Return (x, y) of the center of cell containing provided text 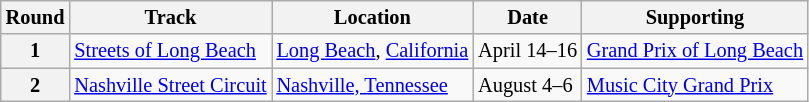
1 (36, 51)
Round (36, 17)
Date (528, 17)
April 14–16 (528, 51)
Location (373, 17)
Nashville Street Circuit (170, 85)
Grand Prix of Long Beach (695, 51)
Long Beach, California (373, 51)
August 4–6 (528, 85)
Supporting (695, 17)
Nashville, Tennessee (373, 85)
2 (36, 85)
Streets of Long Beach (170, 51)
Track (170, 17)
Music City Grand Prix (695, 85)
